Find where the given text appears and provide that cell's center as [x, y] coordinate. 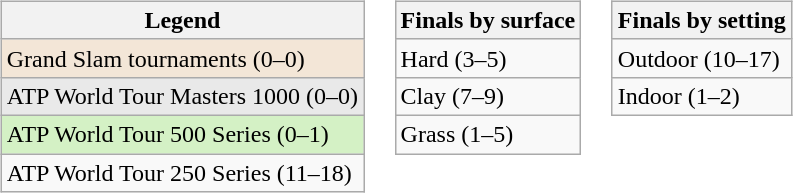
Clay (7–9) [488, 96]
Finals by surface [488, 20]
Legend [182, 20]
ATP World Tour 500 Series (0–1) [182, 134]
Grass (1–5) [488, 134]
ATP World Tour 250 Series (11–18) [182, 173]
ATP World Tour Masters 1000 (0–0) [182, 96]
Hard (3–5) [488, 58]
Indoor (1–2) [702, 96]
Grand Slam tournaments (0–0) [182, 58]
Finals by setting [702, 20]
Outdoor (10–17) [702, 58]
